Search for the cell housing the specified text and yield its [X, Y] center coordinate. 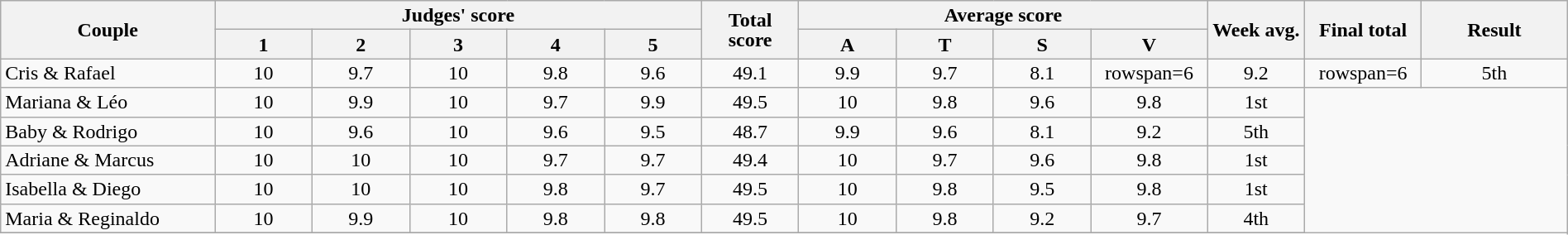
4 [556, 45]
4th [1256, 218]
Maria & Reginaldo [108, 218]
Isabella & Diego [108, 189]
Mariana & Léo [108, 103]
Adriane & Marcus [108, 161]
Judges' score [458, 15]
Total score [750, 30]
Couple [108, 30]
Final total [1363, 30]
1 [264, 45]
Average score [1003, 15]
5 [653, 45]
Cris & Rafael [108, 73]
Baby & Rodrigo [108, 131]
Result [1495, 30]
49.1 [750, 73]
48.7 [750, 131]
A [848, 45]
T [945, 45]
3 [458, 45]
S [1042, 45]
2 [361, 45]
Week avg. [1256, 30]
49.4 [750, 161]
V [1150, 45]
